Extract the (X, Y) coordinate from the center of the cell holding the provided text.  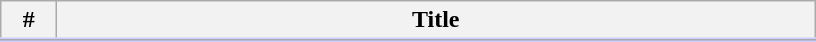
# (29, 21)
Title (436, 21)
